Provide the (x, y) coordinate of the cell's center where the given text is located.  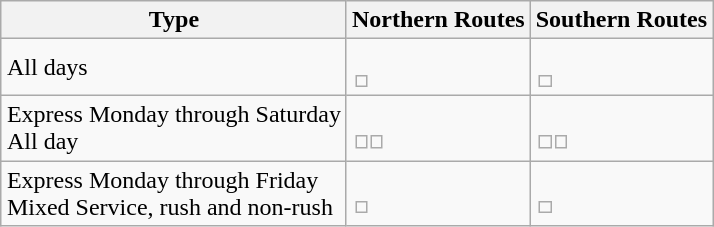
Northern Routes (438, 20)
Type (174, 20)
Southern Routes (621, 20)
All days (174, 68)
Express Monday through SaturdayAll day (174, 128)
Express Monday through FridayMixed Service, rush and non-rush (174, 192)
